Capture the cell that displays the provided text and extract its [X, Y] central coordinate. 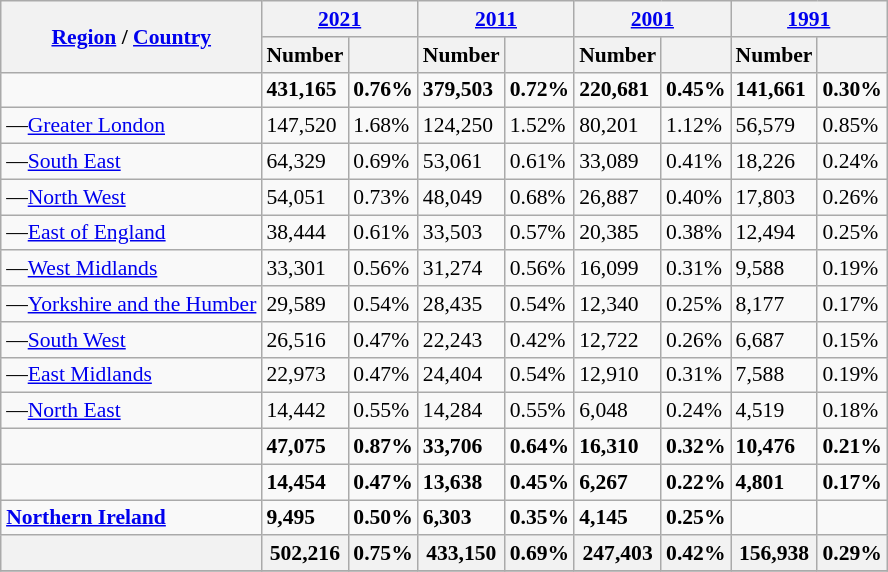
—Greater London [131, 126]
—North West [131, 197]
0.21% [852, 446]
0.40% [696, 197]
—South West [131, 339]
6,267 [618, 482]
0.41% [696, 161]
80,201 [618, 126]
—South East [131, 161]
0.18% [852, 411]
0.30% [852, 90]
20,385 [618, 232]
48,049 [462, 197]
156,938 [774, 553]
56,579 [774, 126]
12,910 [618, 375]
0.32% [696, 446]
2011 [496, 19]
—Yorkshire and the Humber [131, 304]
0.29% [852, 553]
—West Midlands [131, 268]
22,973 [304, 375]
4,145 [618, 518]
—East of England [131, 232]
14,284 [462, 411]
0.22% [696, 482]
18,226 [774, 161]
4,801 [774, 482]
1.12% [696, 126]
12,722 [618, 339]
0.57% [540, 232]
Region / Country [131, 36]
8,177 [774, 304]
—East Midlands [131, 375]
28,435 [462, 304]
1.52% [540, 126]
0.73% [382, 197]
0.76% [382, 90]
9,495 [304, 518]
16,099 [618, 268]
33,503 [462, 232]
0.35% [540, 518]
220,681 [618, 90]
29,589 [304, 304]
2021 [339, 19]
4,519 [774, 411]
0.50% [382, 518]
38,444 [304, 232]
2001 [652, 19]
0.75% [382, 553]
33,301 [304, 268]
24,404 [462, 375]
12,494 [774, 232]
33,089 [618, 161]
—North East [131, 411]
22,243 [462, 339]
33,706 [462, 446]
431,165 [304, 90]
14,454 [304, 482]
Northern Ireland [131, 518]
47,075 [304, 446]
53,061 [462, 161]
12,340 [618, 304]
31,274 [462, 268]
0.72% [540, 90]
0.87% [382, 446]
26,516 [304, 339]
141,661 [774, 90]
0.15% [852, 339]
10,476 [774, 446]
6,303 [462, 518]
433,150 [462, 553]
6,048 [618, 411]
1991 [809, 19]
64,329 [304, 161]
0.38% [696, 232]
502,216 [304, 553]
1.68% [382, 126]
16,310 [618, 446]
247,403 [618, 553]
13,638 [462, 482]
9,588 [774, 268]
54,051 [304, 197]
0.68% [540, 197]
124,250 [462, 126]
6,687 [774, 339]
7,588 [774, 375]
17,803 [774, 197]
379,503 [462, 90]
0.85% [852, 126]
0.64% [540, 446]
26,887 [618, 197]
14,442 [304, 411]
147,520 [304, 126]
